Provide the (x, y) coordinate of the cell's center where the given text is located.  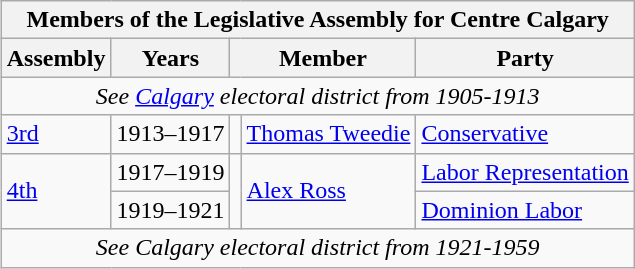
1913–1917 (170, 134)
See Calgary electoral district from 1905-1913 (318, 96)
4th (56, 191)
Alex Ross (328, 191)
1917–1919 (170, 172)
Labor Representation (525, 172)
Party (525, 58)
Member (323, 58)
3rd (56, 134)
See Calgary electoral district from 1921-1959 (318, 248)
Members of the Legislative Assembly for Centre Calgary (318, 20)
Assembly (56, 58)
Conservative (525, 134)
1919–1921 (170, 210)
Years (170, 58)
Thomas Tweedie (328, 134)
Dominion Labor (525, 210)
